Return the (X, Y) coordinate for the center point of the cell that contains the specified text.  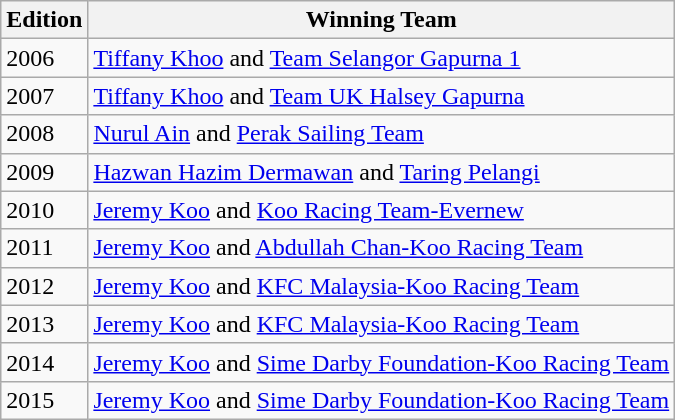
2007 (44, 96)
2011 (44, 248)
2010 (44, 210)
2014 (44, 362)
2008 (44, 134)
2013 (44, 324)
Nurul Ain and Perak Sailing Team (382, 134)
2015 (44, 400)
Hazwan Hazim Dermawan and Taring Pelangi (382, 172)
2006 (44, 58)
Edition (44, 20)
2012 (44, 286)
Tiffany Khoo and Team Selangor Gapurna 1 (382, 58)
2009 (44, 172)
Jeremy Koo and Abdullah Chan-Koo Racing Team (382, 248)
Tiffany Khoo and Team UK Halsey Gapurna (382, 96)
Jeremy Koo and Koo Racing Team-Evernew (382, 210)
Winning Team (382, 20)
